Provide the (X, Y) coordinate of the cell's center where the given text is located.  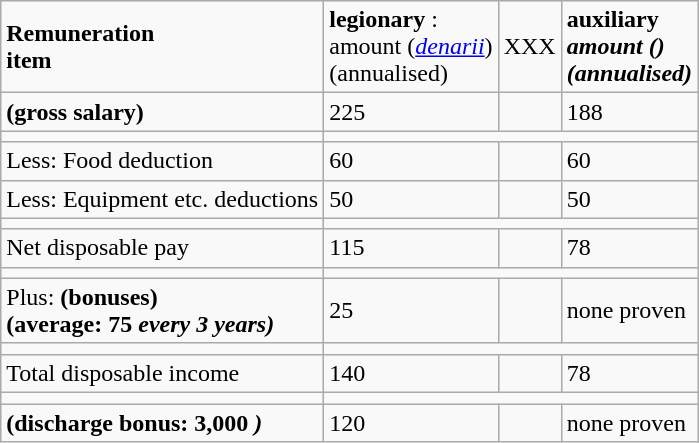
Remunerationitem (162, 47)
Net disposable pay (162, 248)
legionary :amount (denarii)(annualised) (411, 47)
225 (411, 112)
Less: Food deduction (162, 161)
XXX (530, 47)
Plus: (bonuses)(average: 75 every 3 years) (162, 310)
(discharge bonus: 3,000 ) (162, 423)
Less: Equipment etc. deductions (162, 199)
(gross salary) (162, 112)
25 (411, 310)
115 (411, 248)
120 (411, 423)
188 (629, 112)
Total disposable income (162, 373)
auxiliary amount ()(annualised) (629, 47)
140 (411, 373)
